Return the [x, y] coordinate for the center point of the cell that contains the specified text.  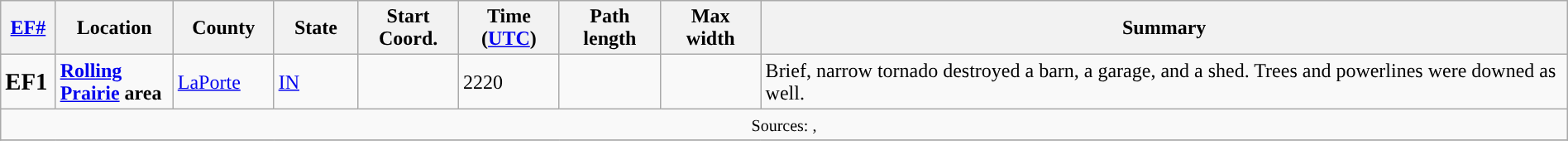
IN [316, 81]
Start Coord. [409, 28]
Rolling Prairie area [114, 81]
Brief, narrow tornado destroyed a barn, a garage, and a shed. Trees and powerlines were downed as well. [1164, 81]
Max width [710, 28]
Time (UTC) [509, 28]
County [223, 28]
Path length [610, 28]
LaPorte [223, 81]
EF# [28, 28]
State [316, 28]
Sources: , [784, 124]
Location [114, 28]
EF1 [28, 81]
2220 [509, 81]
Summary [1164, 28]
